Extract the (x, y) coordinate from the center of the cell holding the provided text.  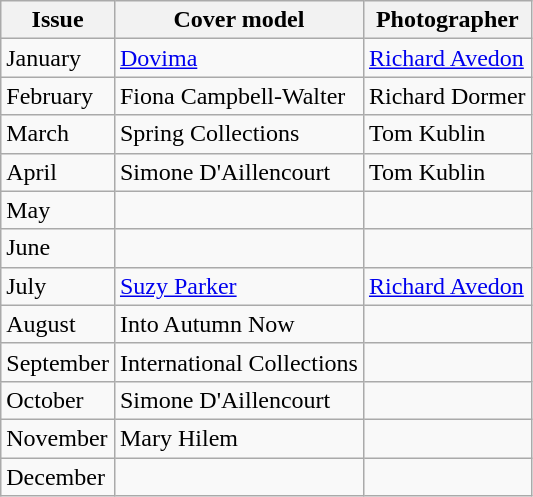
Spring Collections (238, 134)
Photographer (447, 20)
November (58, 438)
Issue (58, 20)
Richard Dormer (447, 96)
International Collections (238, 362)
July (58, 286)
Into Autumn Now (238, 324)
December (58, 477)
Suzy Parker (238, 286)
March (58, 134)
August (58, 324)
June (58, 248)
April (58, 172)
Dovima (238, 58)
February (58, 96)
October (58, 400)
Fiona Campbell-Walter (238, 96)
September (58, 362)
January (58, 58)
May (58, 210)
Cover model (238, 20)
Mary Hilem (238, 438)
